Output the (x, y) coordinate of the center of the cell containing the given text.  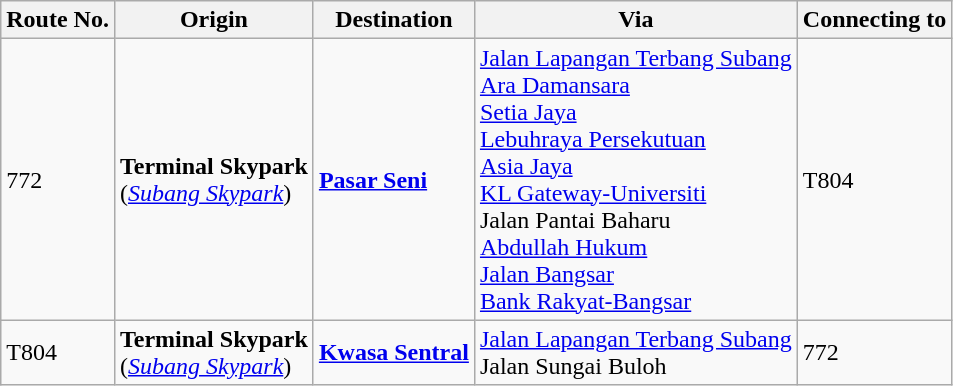
Route No. (58, 20)
Jalan Lapangan Terbang SubangJalan Sungai Buloh (636, 352)
Pasar Seni (394, 180)
Connecting to (874, 20)
Via (636, 20)
Origin (214, 20)
Destination (394, 20)
Kwasa Sentral (394, 352)
